Extract the [x, y] coordinate from the center of the cell holding the provided text.  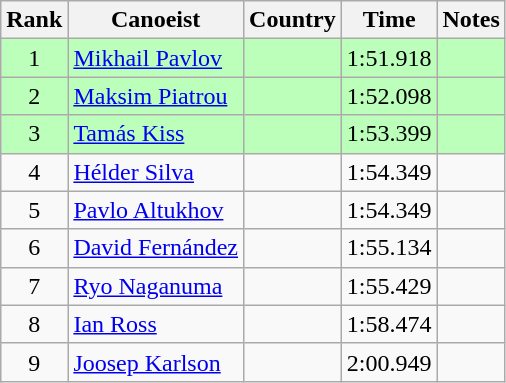
Pavlo Altukhov [156, 210]
Notes [471, 20]
Joosep Karlson [156, 362]
8 [34, 324]
Canoeist [156, 20]
1:58.474 [389, 324]
9 [34, 362]
Ryo Naganuma [156, 286]
1:55.134 [389, 248]
1:53.399 [389, 134]
Hélder Silva [156, 172]
5 [34, 210]
3 [34, 134]
David Fernández [156, 248]
4 [34, 172]
Tamás Kiss [156, 134]
Rank [34, 20]
2:00.949 [389, 362]
Country [293, 20]
Maksim Piatrou [156, 96]
7 [34, 286]
1:55.429 [389, 286]
1:51.918 [389, 58]
1:52.098 [389, 96]
1 [34, 58]
Time [389, 20]
2 [34, 96]
Ian Ross [156, 324]
6 [34, 248]
Mikhail Pavlov [156, 58]
